Locate the cell with the specified text and output its [X, Y] center coordinate. 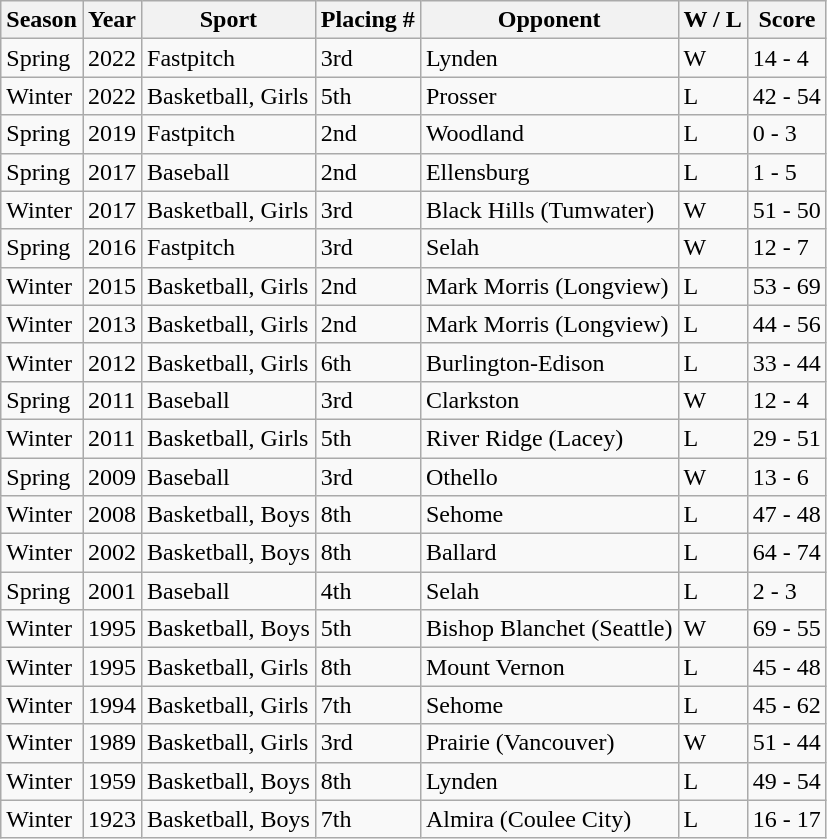
42 - 54 [786, 96]
2015 [112, 286]
0 - 3 [786, 134]
Black Hills (Tumwater) [549, 210]
1994 [112, 705]
33 - 44 [786, 362]
1989 [112, 743]
River Ridge (Lacey) [549, 438]
2001 [112, 591]
1923 [112, 819]
13 - 6 [786, 477]
2013 [112, 324]
W / L [712, 20]
47 - 48 [786, 515]
51 - 44 [786, 743]
Bishop Blanchet (Seattle) [549, 629]
53 - 69 [786, 286]
Almira (Coulee City) [549, 819]
64 - 74 [786, 553]
1 - 5 [786, 172]
12 - 7 [786, 248]
2016 [112, 248]
6th [368, 362]
Prairie (Vancouver) [549, 743]
1959 [112, 781]
2009 [112, 477]
14 - 4 [786, 58]
Opponent [549, 20]
Season [42, 20]
Score [786, 20]
Ballard [549, 553]
45 - 62 [786, 705]
16 - 17 [786, 819]
2019 [112, 134]
49 - 54 [786, 781]
Clarkston [549, 400]
Placing # [368, 20]
69 - 55 [786, 629]
4th [368, 591]
44 - 56 [786, 324]
Mount Vernon [549, 667]
2 - 3 [786, 591]
Burlington-Edison [549, 362]
29 - 51 [786, 438]
12 - 4 [786, 400]
Year [112, 20]
45 - 48 [786, 667]
Ellensburg [549, 172]
51 - 50 [786, 210]
Sport [229, 20]
2008 [112, 515]
Woodland [549, 134]
Prosser [549, 96]
2002 [112, 553]
Othello [549, 477]
2012 [112, 362]
